Pinpoint the cell where the given text exists, returning its [x, y] midpoint coordinate. 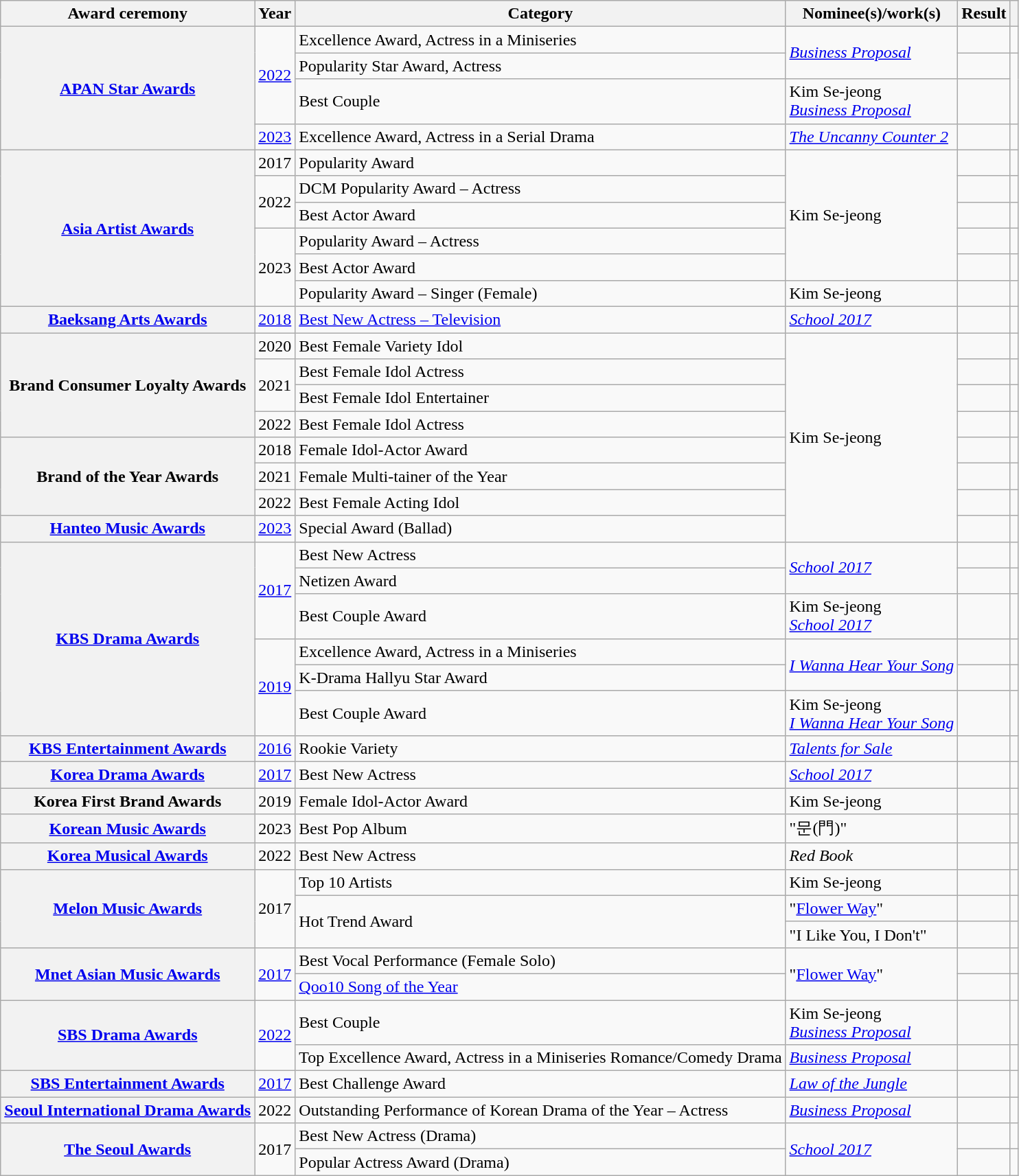
Rookie Variety [540, 748]
Talents for Sale [872, 748]
Best Vocal Performance (Female Solo) [540, 960]
Kim Se-jeong School 2017 [872, 616]
Hot Trend Award [540, 921]
Excellence Award, Actress in a Serial Drama [540, 137]
Korea First Brand Awards [128, 801]
APAN Star Awards [128, 88]
K-Drama Hallyu Star Award [540, 678]
Nominee(s)/work(s) [872, 14]
KBS Drama Awards [128, 638]
Popularity Award [540, 163]
Top 10 Artists [540, 882]
Korea Drama Awards [128, 774]
Year [275, 14]
2016 [275, 748]
SBS Drama Awards [128, 1035]
Best Challenge Award [540, 1084]
Outstanding Performance of Korean Drama of the Year – Actress [540, 1110]
Best New Actress – Television [540, 319]
Brand of the Year Awards [128, 476]
DCM Popularity Award – Actress [540, 189]
Female Multi-tainer of the Year [540, 476]
Mnet Asian Music Awards [128, 973]
I Wanna Hear Your Song [872, 665]
Seoul International Drama Awards [128, 1110]
Kim Se-jeong I Wanna Hear Your Song [872, 713]
Melon Music Awards [128, 908]
Best Female Idol Entertainer [540, 398]
Baeksang Arts Awards [128, 319]
Result [984, 14]
Qoo10 Song of the Year [540, 987]
"I Like You, I Don't" [872, 934]
KBS Entertainment Awards [128, 748]
Asia Artist Awards [128, 228]
Popularity Award – Actress [540, 241]
SBS Entertainment Awards [128, 1084]
Best Pop Album [540, 829]
Popularity Award – Singer (Female) [540, 293]
Popular Actress Award (Drama) [540, 1162]
Korean Music Awards [128, 829]
Netizen Award [540, 581]
Best New Actress (Drama) [540, 1136]
Special Award (Ballad) [540, 529]
Category [540, 14]
2020 [275, 345]
Red Book [872, 856]
Korea Musical Awards [128, 856]
Award ceremony [128, 14]
Law of the Jungle [872, 1084]
The Seoul Awards [128, 1149]
Best Female Acting Idol [540, 503]
Best Female Variety Idol [540, 345]
Top Excellence Award, Actress in a Miniseries Romance/Comedy Drama [540, 1058]
Brand Consumer Loyalty Awards [128, 384]
"문(門)" [872, 829]
The Uncanny Counter 2 [872, 137]
Popularity Star Award, Actress [540, 66]
Hanteo Music Awards [128, 529]
